Determine the (X, Y) coordinate at the center of the cell enclosing the given text.  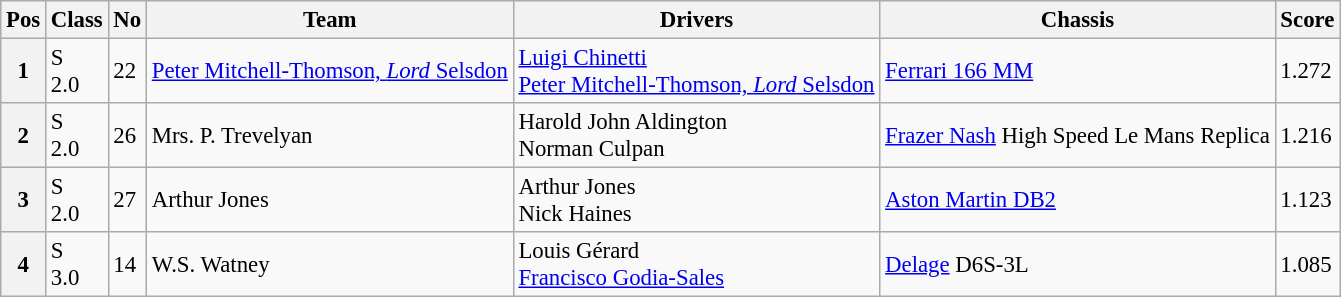
1.123 (1308, 200)
3 (24, 200)
Arthur Jones (330, 200)
Class (78, 20)
2 (24, 136)
Luigi Chinetti Peter Mitchell-Thomson, Lord Selsdon (696, 72)
Drivers (696, 20)
Team (330, 20)
Delage D6S-3L (1078, 264)
4 (24, 264)
1.085 (1308, 264)
22 (127, 72)
Mrs. P. Trevelyan (330, 136)
No (127, 20)
Aston Martin DB2 (1078, 200)
Chassis (1078, 20)
1 (24, 72)
Frazer Nash High Speed Le Mans Replica (1078, 136)
Louis Gérard Francisco Godia-Sales (696, 264)
Ferrari 166 MM (1078, 72)
1.272 (1308, 72)
Arthur Jones Nick Haines (696, 200)
W.S. Watney (330, 264)
Peter Mitchell-Thomson, Lord Selsdon (330, 72)
S3.0 (78, 264)
Harold John Aldington Norman Culpan (696, 136)
14 (127, 264)
Score (1308, 20)
Pos (24, 20)
27 (127, 200)
1.216 (1308, 136)
26 (127, 136)
